Provide the [X, Y] coordinate of the cell's center where the given text is located.  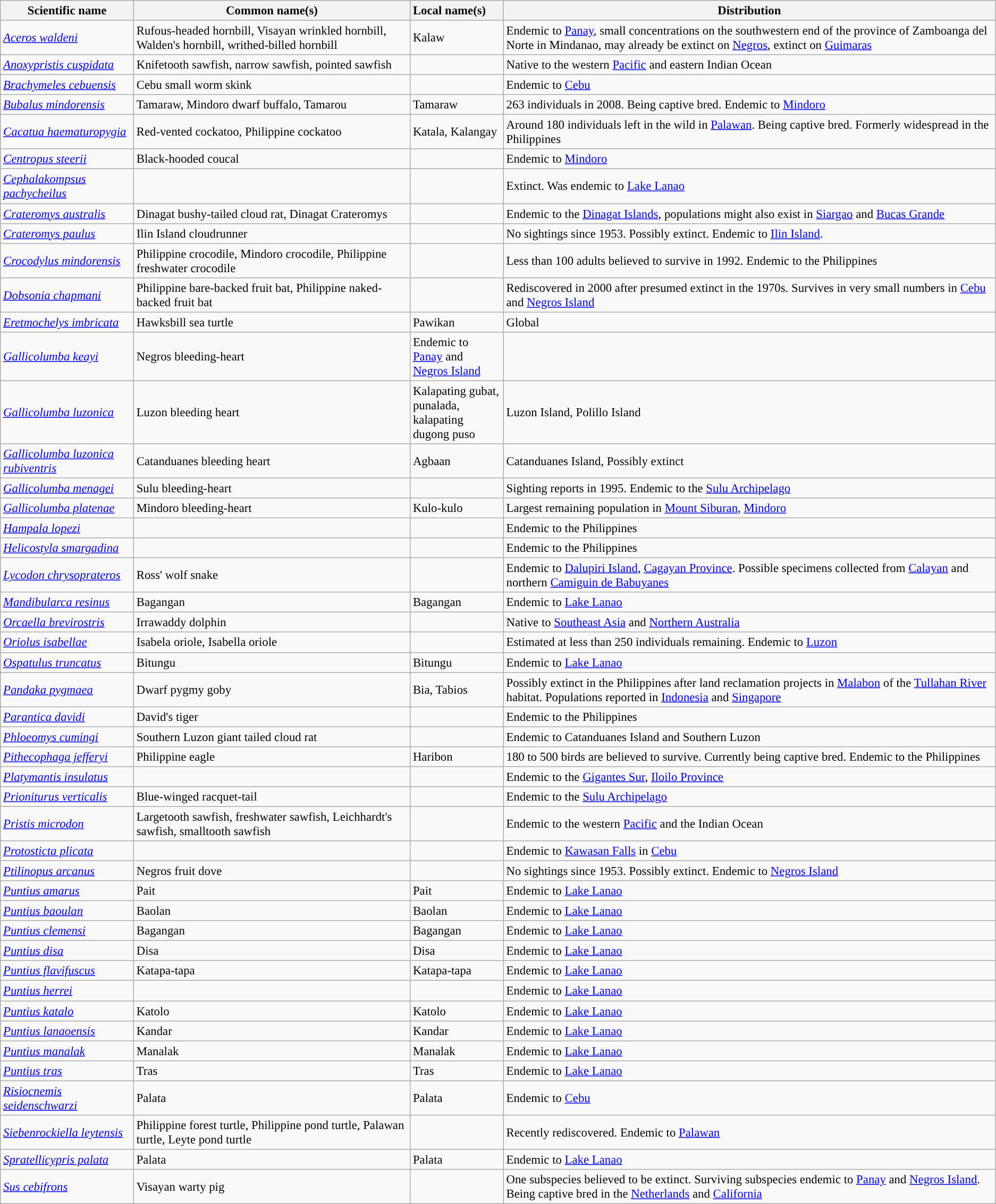
Luzon bleeding heart [272, 412]
Extinct. Was endemic to Lake Lanao [749, 186]
Pristis microdon [67, 824]
Kulo-kulo [457, 508]
Around 180 individuals left in the wild in Palawan. Being captive bred. Formerly widespread in the Philippines [749, 132]
Puntius tras [67, 1071]
Endemic to Dalupiri Island, Cagayan Province. Possible specimens collected from Calayan and northern Camiguin de Babuyanes [749, 575]
Endemic to Mindoro [749, 159]
Black-hooded coucal [272, 159]
Gallicolumba menagei [67, 488]
No sightings since 1953. Possibly extinct. Endemic to Ilin Island. [749, 233]
Oriolus isabellae [67, 643]
Global [749, 322]
Ptilinopus arcanus [67, 871]
Puntius clemensi [67, 931]
Tamaraw, Mindoro dwarf buffalo, Tamarou [272, 105]
Phloeomys cumingi [67, 737]
Tamaraw [457, 105]
Puntius amarus [67, 891]
Philippine eagle [272, 757]
263 individuals in 2008. Being captive bred. Endemic to Mindoro [749, 105]
Puntius herrei [67, 991]
Largest remaining population in Mount Siburan, Mindoro [749, 508]
Haribon [457, 757]
Platymantis insulatus [67, 777]
Philippine bare-backed fruit bat, Philippine naked-backed fruit bat [272, 294]
Kalapating gubat, punalada, kalapating dugong puso [457, 412]
Recently rediscovered. Endemic to Palawan [749, 1132]
Bia, Tabios [457, 690]
Prioniturus verticalis [67, 797]
Endemic to the western Pacific and the Indian Ocean [749, 824]
Hawksbill sea turtle [272, 322]
Endemic to Kawasan Falls in Cebu [749, 851]
Cacatua haematuropygia [67, 132]
Estimated at less than 250 individuals remaining. Endemic to Luzon [749, 643]
180 to 500 birds are believed to survive. Currently being captive bred. Endemic to the Philippines [749, 757]
Largetooth sawfish, freshwater sawfish, Leichhardt's sawfish, smalltooth sawfish [272, 824]
Puntius lanaoensis [67, 1031]
Spratellicypris palata [67, 1159]
Endemic to the Sulu Archipelago [749, 797]
Gallicolumba keayi [67, 357]
Crateromys paulus [67, 233]
Endemic to the Gigantes Sur, Iloilo Province [749, 777]
Cebu small worm skink [272, 85]
Dinagat bushy-tailed cloud rat, Dinagat Crateromys [272, 214]
Katala, Kalangay [457, 132]
Ross' wolf snake [272, 575]
Risiocnemis seidenschwarzi [67, 1098]
Endemic to Catanduanes Island and Southern Luzon [749, 737]
Puntius baoulan [67, 911]
Anoxypristis cuspidata [67, 65]
Red-vented cockatoo, Philippine cockatoo [272, 132]
Negros fruit dove [272, 871]
Siebenrockiella leytensis [67, 1132]
Endemic to the Dinagat Islands, populations might also exist in Siargao and Bucas Grande [749, 214]
David's tiger [272, 717]
Visayan warty pig [272, 1186]
Rufous-headed hornbill, Visayan wrinkled hornbill, Walden's hornbill, writhed-billed hornbill [272, 38]
Dwarf pygmy goby [272, 690]
Philippine crocodile, Mindoro crocodile, Philippine freshwater crocodile [272, 260]
Pithecophaga jefferyi [67, 757]
Isabela oriole, Isabella oriole [272, 643]
Hampala lopezi [67, 528]
Puntius disa [67, 951]
Puntius manalak [67, 1051]
Cephalakompsus pachycheilus [67, 186]
Aceros waldeni [67, 38]
Gallicolumba platenae [67, 508]
Blue-winged racquet-tail [272, 797]
Less than 100 adults believed to survive in 1992. Endemic to the Philippines [749, 260]
Eretmochelys imbricata [67, 322]
Kalaw [457, 38]
Catanduanes bleeding heart [272, 461]
Crocodylus mindorensis [67, 260]
Agbaan [457, 461]
Parantica davidi [67, 717]
Mandibularca resinus [67, 602]
Crateromys australis [67, 214]
Mindoro bleeding-heart [272, 508]
Pawikan [457, 322]
Endemic to Panay and Negros Island [457, 357]
No sightings since 1953. Possibly extinct. Endemic to Negros Island [749, 871]
Sus cebifrons [67, 1186]
Dobsonia chapmani [67, 294]
Negros bleeding-heart [272, 357]
Puntius katalo [67, 1011]
Distribution [749, 11]
Sulu bleeding-heart [272, 488]
Philippine forest turtle, Philippine pond turtle, Palawan turtle, Leyte pond turtle [272, 1132]
Southern Luzon giant tailed cloud rat [272, 737]
Sighting reports in 1995. Endemic to the Sulu Archipelago [749, 488]
Local name(s) [457, 11]
Native to Southeast Asia and Northern Australia [749, 622]
Pandaka pygmaea [67, 690]
Orcaella brevirostris [67, 622]
One subspecies believed to be extinct. Surviving subspecies endemic to Panay and Negros Island. Being captive bred in the Netherlands and California [749, 1186]
Ilin Island cloudrunner [272, 233]
Ospatulus truncatus [67, 662]
Catanduanes Island, Possibly extinct [749, 461]
Lycodon chrysoprateros [67, 575]
Knifetooth sawfish, narrow sawfish, pointed sawfish [272, 65]
Luzon Island, Polillo Island [749, 412]
Rediscovered in 2000 after presumed extinct in the 1970s. Survives in very small numbers in Cebu and Negros Island [749, 294]
Irrawaddy dolphin [272, 622]
Gallicolumba luzonica [67, 412]
Brachymeles cebuensis [67, 85]
Scientific name [67, 11]
Helicostyla smargadina [67, 548]
Centropus steerii [67, 159]
Gallicolumba luzonica rubiventris [67, 461]
Puntius flavifuscus [67, 971]
Bubalus mindorensis [67, 105]
Protosticta plicata [67, 851]
Native to the western Pacific and eastern Indian Ocean [749, 65]
Common name(s) [272, 11]
